From the cell containing the given text, extract its center point as (X, Y) coordinate. 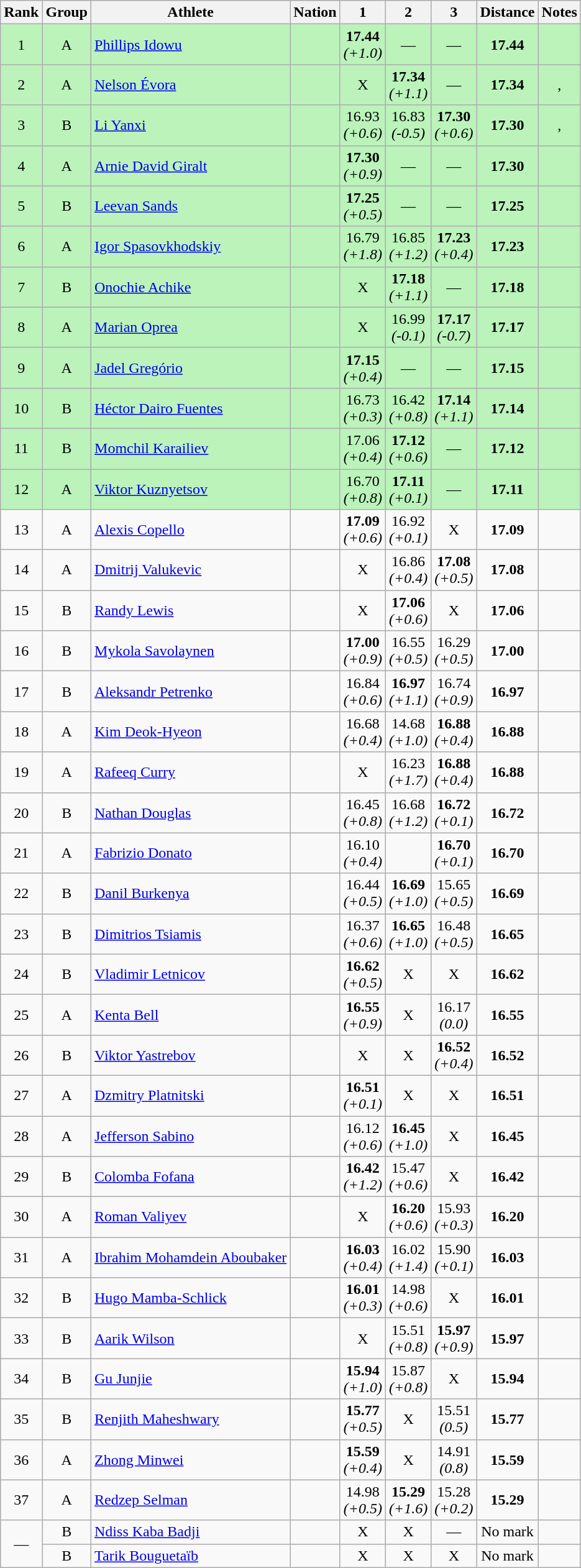
Viktor Yastrebov (191, 1055)
16.99(-0.1) (408, 327)
17.14 (+1.1) (454, 408)
Notes (559, 12)
16.68(+1.2) (408, 813)
14.98(+0.6) (408, 1298)
37 (21, 1500)
16.55(+0.5) (408, 651)
16.48(+0.5) (454, 933)
16.51 (+0.1) (363, 1095)
16.88 (+0.4) (454, 772)
15.29 (+1.6) (408, 1500)
17.12 (507, 449)
16.74(+0.9) (454, 691)
Dimitrios Tsiamis (191, 933)
16 (21, 651)
16.55 (+0.9) (363, 1014)
17.00 (507, 651)
16.72 (507, 813)
15 (21, 610)
15.97 (+0.9) (454, 1339)
Mykola Savolaynen (191, 651)
16.51 (507, 1095)
28 (21, 1136)
17.25 (+0.5) (363, 206)
14.91(0.8) (454, 1459)
16.88(+0.4) (454, 732)
16.72(+0.1) (454, 813)
15.87(+0.8) (408, 1378)
Aleksandr Petrenko (191, 691)
16.69 (507, 894)
Kenta Bell (191, 1014)
32 (21, 1298)
29 (21, 1177)
5 (21, 206)
14.68(+1.0) (408, 732)
Danil Burkenya (191, 894)
17.34 (+1.1) (408, 85)
16.70 (507, 853)
23 (21, 933)
15.93 (+0.3) (454, 1217)
17.34 (507, 85)
15.65(+0.5) (454, 894)
16.68 (+0.4) (363, 732)
35 (21, 1419)
17.30 (+0.9) (363, 165)
17.00 (+0.9) (363, 651)
17.44 (507, 45)
21 (21, 853)
17 (21, 691)
9 (21, 368)
Li Yanxi (191, 126)
Leevan Sands (191, 206)
Randy Lewis (191, 610)
17.14 (507, 408)
15.51(+0.8) (408, 1339)
36 (21, 1459)
15.90(+0.1) (454, 1258)
Viktor Kuznyetsov (191, 488)
20 (21, 813)
Fabrizio Donato (191, 853)
Marian Oprea (191, 327)
Alexis Copello (191, 530)
15.97 (507, 1339)
17.08 (+0.5) (454, 571)
16.52 (+0.4) (454, 1055)
16.45 (+0.8) (363, 813)
Redzep Selman (191, 1500)
16.03 (+0.4) (363, 1258)
Colomba Fofana (191, 1177)
24 (21, 974)
Nelson Évora (191, 85)
31 (21, 1258)
Dmitrij Valukevic (191, 571)
Jadel Gregório (191, 368)
Rafeeq Curry (191, 772)
34 (21, 1378)
17.17 (-0.7) (454, 327)
17.18 (507, 287)
Zhong Minwei (191, 1459)
Momchil Karailiev (191, 449)
17.06 (+0.4) (363, 449)
33 (21, 1339)
17.06(+0.6) (408, 610)
17.25 (507, 206)
16.73 (+0.3) (363, 408)
16.44 (+0.5) (363, 894)
7 (21, 287)
Renjith Maheshwary (191, 1419)
16.79 (+1.8) (363, 246)
17.11 (507, 488)
16.45 (507, 1136)
17.23 (507, 246)
16.42 (+1.2) (363, 1177)
16.29(+0.5) (454, 651)
15.94 (507, 1378)
Distance (507, 12)
16.70 (+0.8) (363, 488)
16.42(+0.8) (408, 408)
4 (21, 165)
16.93 (+0.6) (363, 126)
16.37 (+0.6) (363, 933)
Ibrahim Mohamdein Aboubaker (191, 1258)
Rank (21, 12)
10 (21, 408)
11 (21, 449)
17.12(+0.6) (408, 449)
Dzmitry Platnitski (191, 1095)
Igor Spasovkhodskiy (191, 246)
16.20(+0.6) (408, 1217)
15.77 (507, 1419)
Kim Deok-Hyeon (191, 732)
Phillips Idowu (191, 45)
16.62 (507, 974)
Onochie Achike (191, 287)
15.29 (507, 1500)
16.12 (+0.6) (363, 1136)
16.10 (+0.4) (363, 853)
17.18 (+1.1) (408, 287)
16.84 (+0.6) (363, 691)
Jefferson Sabino (191, 1136)
Gu Junjie (191, 1378)
17.30 (+0.6) (454, 126)
17.08 (507, 571)
16.55 (507, 1014)
16.52 (507, 1055)
19 (21, 772)
16.23(+1.7) (408, 772)
16.65(+1.0) (408, 933)
17.15 (507, 368)
14.98 (+0.5) (363, 1500)
Vladimir Letnicov (191, 974)
17.44 (+1.0) (363, 45)
13 (21, 530)
16.83(-0.5) (408, 126)
16.65 (507, 933)
16.03 (507, 1258)
12 (21, 488)
26 (21, 1055)
17.06 (507, 610)
Roman Valiyev (191, 1217)
17.17 (507, 327)
30 (21, 1217)
16.85(+1.2) (408, 246)
16.20 (507, 1217)
8 (21, 327)
15.28(+0.2) (454, 1500)
17.15 (+0.4) (363, 368)
Héctor Dairo Fuentes (191, 408)
Arnie David Giralt (191, 165)
16.17(0.0) (454, 1014)
16.01 (507, 1298)
27 (21, 1095)
16.45 (+1.0) (408, 1136)
22 (21, 894)
14 (21, 571)
Group (67, 12)
15.47(+0.6) (408, 1177)
16.92 (+0.1) (408, 530)
Tarik Bouguetaïb (191, 1556)
25 (21, 1014)
16.97 (507, 691)
17.23 (+0.4) (454, 246)
Nation (315, 12)
18 (21, 732)
Ndiss Kaba Badji (191, 1532)
16.86(+0.4) (408, 571)
15.59 (507, 1459)
16.70(+0.1) (454, 853)
15.77 (+0.5) (363, 1419)
Aarik Wilson (191, 1339)
Hugo Mamba-Schlick (191, 1298)
Nathan Douglas (191, 813)
6 (21, 246)
16.01 (+0.3) (363, 1298)
17.11(+0.1) (408, 488)
16.42 (507, 1177)
16.02 (+1.4) (408, 1258)
16.97(+1.1) (408, 691)
15.59 (+0.4) (363, 1459)
15.94 (+1.0) (363, 1378)
Athlete (191, 12)
16.62 (+0.5) (363, 974)
17.09 (+0.6) (363, 530)
17.09 (507, 530)
15.51(0.5) (454, 1419)
16.69(+1.0) (408, 894)
